Pinpoint the cell where the given text exists, returning its (x, y) midpoint coordinate. 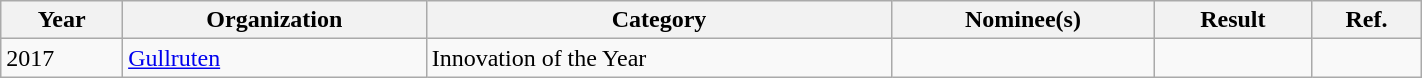
Result (1233, 20)
Organization (274, 20)
Ref. (1367, 20)
Year (62, 20)
Gullruten (274, 58)
Nominee(s) (1023, 20)
Category (659, 20)
Innovation of the Year (659, 58)
2017 (62, 58)
